Find where the given text appears and provide that cell's center as (x, y) coordinate. 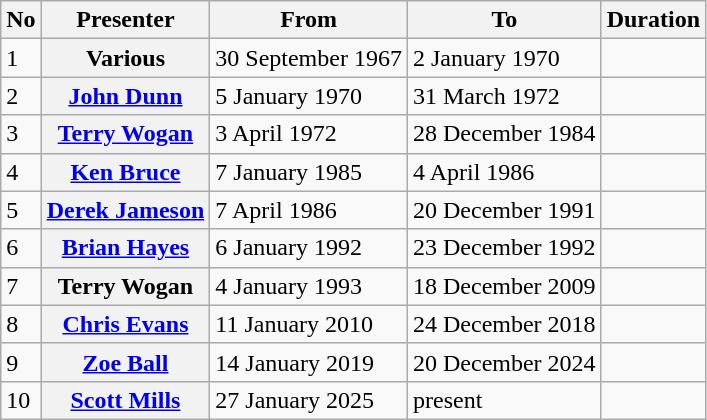
7 January 1985 (309, 172)
Presenter (126, 20)
10 (21, 400)
4 April 1986 (504, 172)
6 (21, 248)
2 January 1970 (504, 58)
4 January 1993 (309, 286)
Ken Bruce (126, 172)
31 March 1972 (504, 96)
14 January 2019 (309, 362)
20 December 2024 (504, 362)
From (309, 20)
5 (21, 210)
11 January 2010 (309, 324)
To (504, 20)
7 April 1986 (309, 210)
1 (21, 58)
Duration (653, 20)
Various (126, 58)
Zoe Ball (126, 362)
Chris Evans (126, 324)
4 (21, 172)
Derek Jameson (126, 210)
2 (21, 96)
Brian Hayes (126, 248)
24 December 2018 (504, 324)
9 (21, 362)
present (504, 400)
20 December 1991 (504, 210)
30 September 1967 (309, 58)
7 (21, 286)
5 January 1970 (309, 96)
Scott Mills (126, 400)
6 January 1992 (309, 248)
27 January 2025 (309, 400)
3 (21, 134)
John Dunn (126, 96)
No (21, 20)
8 (21, 324)
23 December 1992 (504, 248)
3 April 1972 (309, 134)
18 December 2009 (504, 286)
28 December 1984 (504, 134)
